Extract the [x, y] coordinate from the center of the cell holding the provided text.  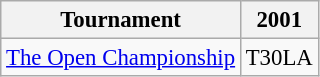
2001 [279, 20]
Tournament [121, 20]
The Open Championship [121, 58]
T30LA [279, 58]
